Identify which cell holds the provided text, then report its [x, y] central coordinate. 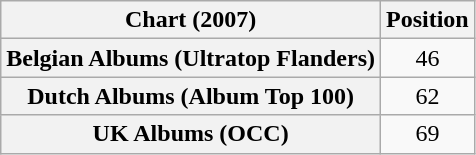
Position [428, 20]
46 [428, 58]
69 [428, 134]
Dutch Albums (Album Top 100) [191, 96]
UK Albums (OCC) [191, 134]
62 [428, 96]
Belgian Albums (Ultratop Flanders) [191, 58]
Chart (2007) [191, 20]
